Detect which cell encompasses the target text, then output its [X, Y] center coordinate. 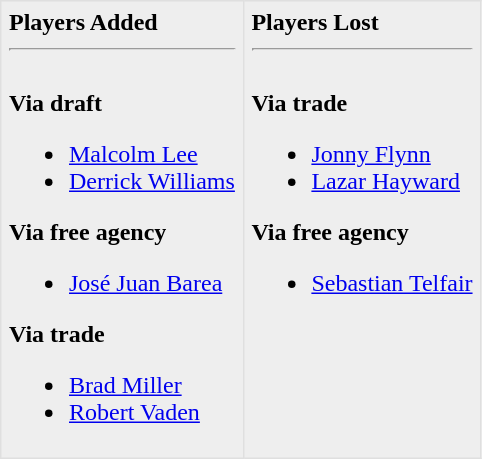
Players Lost Via tradeJonny FlynnLazar HaywardVia free agencySebastian Telfair [362, 230]
Players Added Via draftMalcolm LeeDerrick WilliamsVia free agencyJosé Juan BareaVia tradeBrad MillerRobert Vaden [122, 230]
